Determine the (x, y) coordinate at the center of the cell enclosing the given text.  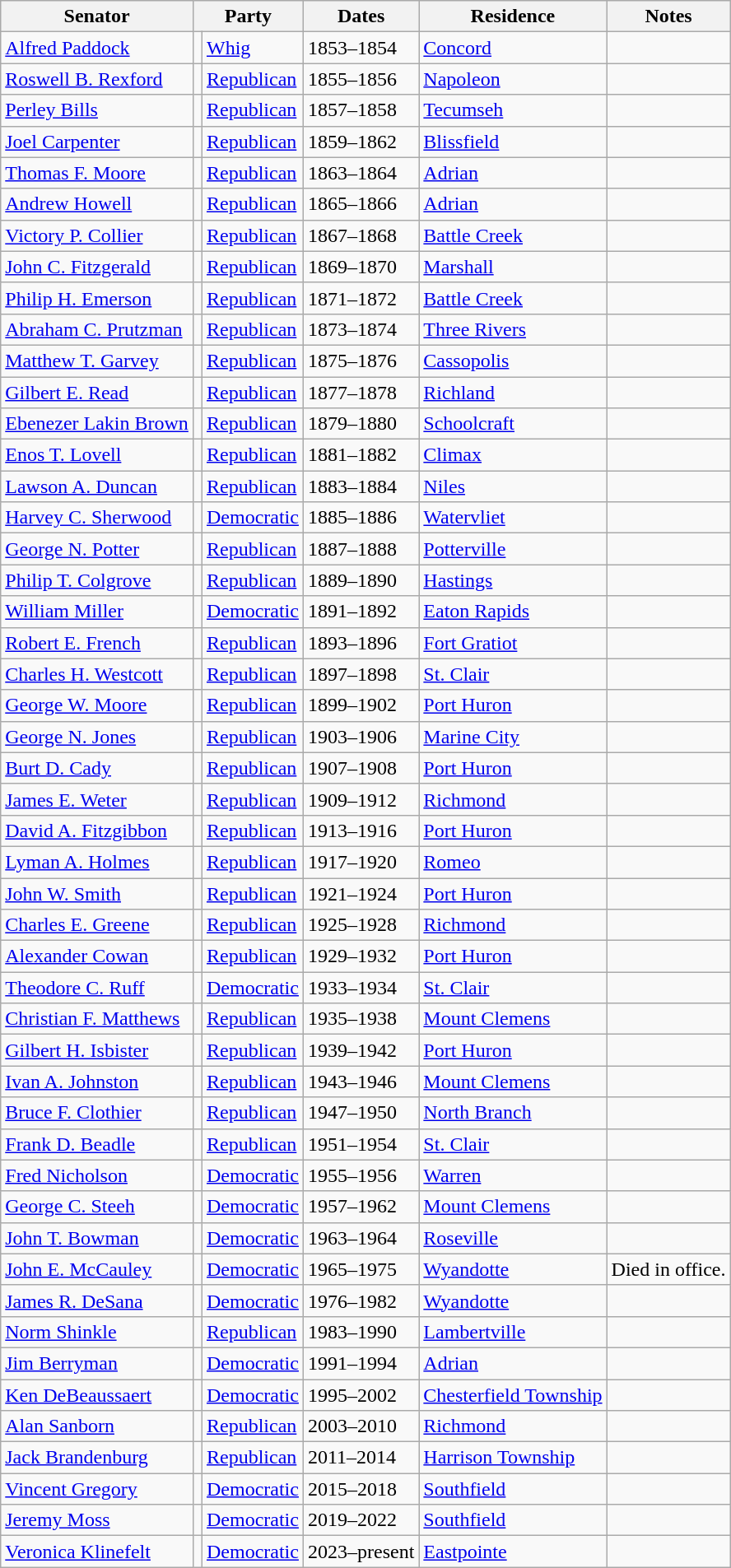
2003–2010 (361, 1426)
Jack Brandenburg (97, 1458)
Jim Berryman (97, 1363)
Blissfield (513, 142)
Richland (513, 393)
2011–2014 (361, 1458)
Jeremy Moss (97, 1520)
George C. Steeh (97, 1207)
1913–1916 (361, 831)
Died in office. (668, 1269)
Potterville (513, 549)
David A. Fitzgibbon (97, 831)
Notes (668, 16)
1883–1884 (361, 486)
1939–1942 (361, 1050)
James E. Weter (97, 799)
1869–1870 (361, 267)
2023–present (361, 1552)
Burt D. Cady (97, 768)
1859–1862 (361, 142)
2019–2022 (361, 1520)
Theodore C. Ruff (97, 988)
1857–1858 (361, 110)
Harrison Township (513, 1458)
1935–1938 (361, 1019)
1955–1956 (361, 1175)
Dates (361, 16)
1879–1880 (361, 424)
1921–1924 (361, 893)
1963–1964 (361, 1238)
Eastpointe (513, 1552)
Roswell B. Rexford (97, 79)
1903–1906 (361, 737)
Charles E. Greene (97, 925)
1863–1864 (361, 173)
1983–1990 (361, 1332)
Harvey C. Sherwood (97, 518)
1891–1892 (361, 612)
1887–1888 (361, 549)
Alan Sanborn (97, 1426)
1909–1912 (361, 799)
1925–1928 (361, 925)
Abraham C. Prutzman (97, 329)
Veronica Klinefelt (97, 1552)
Joel Carpenter (97, 142)
George W. Moore (97, 705)
George N. Jones (97, 737)
Christian F. Matthews (97, 1019)
Enos T. Lovell (97, 455)
Frank D. Beadle (97, 1144)
Marshall (513, 267)
1889–1890 (361, 580)
1893–1896 (361, 643)
2015–2018 (361, 1489)
Schoolcraft (513, 424)
Alexander Cowan (97, 956)
North Branch (513, 1113)
Ken DeBeaussaert (97, 1395)
George N. Potter (97, 549)
1991–1994 (361, 1363)
Gilbert E. Read (97, 393)
Lyman A. Holmes (97, 862)
Hastings (513, 580)
1855–1856 (361, 79)
1965–1975 (361, 1269)
1933–1934 (361, 988)
Ivan A. Johnston (97, 1082)
1995–2002 (361, 1395)
1943–1946 (361, 1082)
1877–1878 (361, 393)
Matthew T. Garvey (97, 361)
Warren (513, 1175)
Charles H. Westcott (97, 674)
1881–1882 (361, 455)
Roseville (513, 1238)
1875–1876 (361, 361)
Alfred Paddock (97, 48)
Philip T. Colgrove (97, 580)
Norm Shinkle (97, 1332)
1929–1932 (361, 956)
1947–1950 (361, 1113)
James R. DeSana (97, 1300)
1917–1920 (361, 862)
1871–1872 (361, 298)
1885–1886 (361, 518)
1873–1874 (361, 329)
Concord (513, 48)
Eaton Rapids (513, 612)
Thomas F. Moore (97, 173)
Andrew Howell (97, 204)
John T. Bowman (97, 1238)
1951–1954 (361, 1144)
Philip H. Emerson (97, 298)
Whig (252, 48)
Cassopolis (513, 361)
Senator (97, 16)
Tecumseh (513, 110)
John C. Fitzgerald (97, 267)
John W. Smith (97, 893)
Robert E. French (97, 643)
John E. McCauley (97, 1269)
Climax (513, 455)
Perley Bills (97, 110)
Victory P. Collier (97, 235)
1865–1866 (361, 204)
Lambertville (513, 1332)
Party (248, 16)
Watervliet (513, 518)
Lawson A. Duncan (97, 486)
1976–1982 (361, 1300)
Chesterfield Township (513, 1395)
1907–1908 (361, 768)
Fred Nicholson (97, 1175)
Residence (513, 16)
Romeo (513, 862)
1899–1902 (361, 705)
1867–1868 (361, 235)
Three Rivers (513, 329)
1897–1898 (361, 674)
William Miller (97, 612)
Niles (513, 486)
Bruce F. Clothier (97, 1113)
Fort Gratiot (513, 643)
Vincent Gregory (97, 1489)
Marine City (513, 737)
Napoleon (513, 79)
Gilbert H. Isbister (97, 1050)
1957–1962 (361, 1207)
1853–1854 (361, 48)
Ebenezer Lakin Brown (97, 424)
